Locate the cell with the specified text and output its (X, Y) center coordinate. 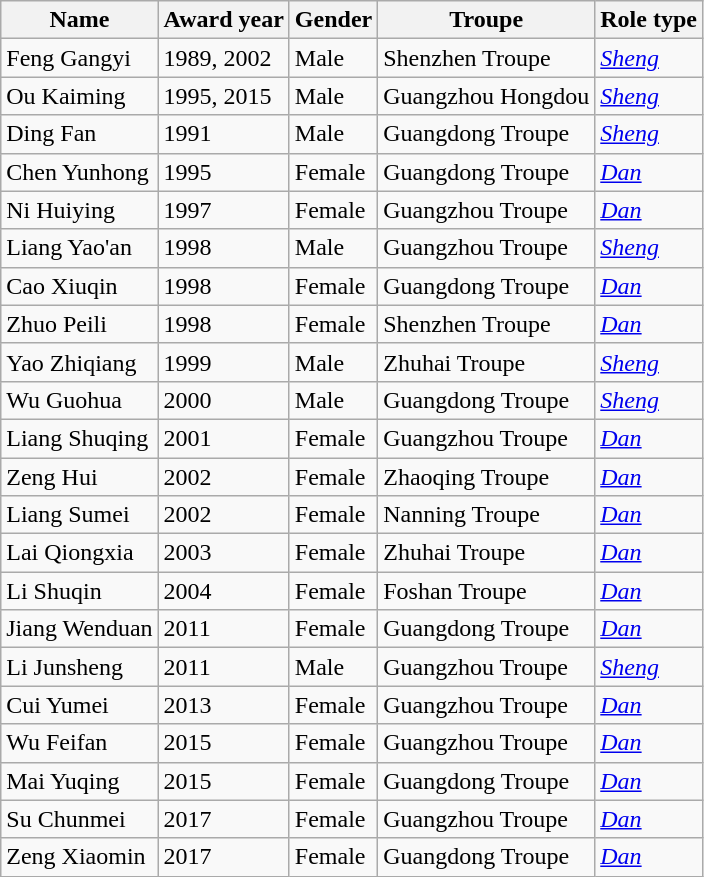
Zeng Xiaomin (80, 857)
Ou Kaiming (80, 96)
2004 (224, 591)
Li Shuqin (80, 591)
Liang Yao'an (80, 248)
1989, 2002 (224, 58)
Name (80, 20)
Zeng Hui (80, 477)
Jiang Wenduan (80, 629)
1999 (224, 362)
Zhuo Peili (80, 324)
Cao Xiuqin (80, 286)
2000 (224, 400)
1995, 2015 (224, 96)
Liang Sumei (80, 515)
1995 (224, 172)
Wu Feifan (80, 743)
Wu Guohua (80, 400)
Troupe (486, 20)
Ni Huiying (80, 210)
Gender (333, 20)
1997 (224, 210)
2001 (224, 438)
1991 (224, 134)
Cui Yumei (80, 705)
Su Chunmei (80, 819)
Lai Qiongxia (80, 553)
Zhaoqing Troupe (486, 477)
Nanning Troupe (486, 515)
Liang Shuqing (80, 438)
Ding Fan (80, 134)
Li Junsheng (80, 667)
Guangzhou Hongdou (486, 96)
Foshan Troupe (486, 591)
2003 (224, 553)
Feng Gangyi (80, 58)
Award year (224, 20)
Mai Yuqing (80, 781)
Chen Yunhong (80, 172)
Role type (649, 20)
Yao Zhiqiang (80, 362)
2013 (224, 705)
